Scan for the cell matching the given text and deliver its [x, y] coordinate at center. 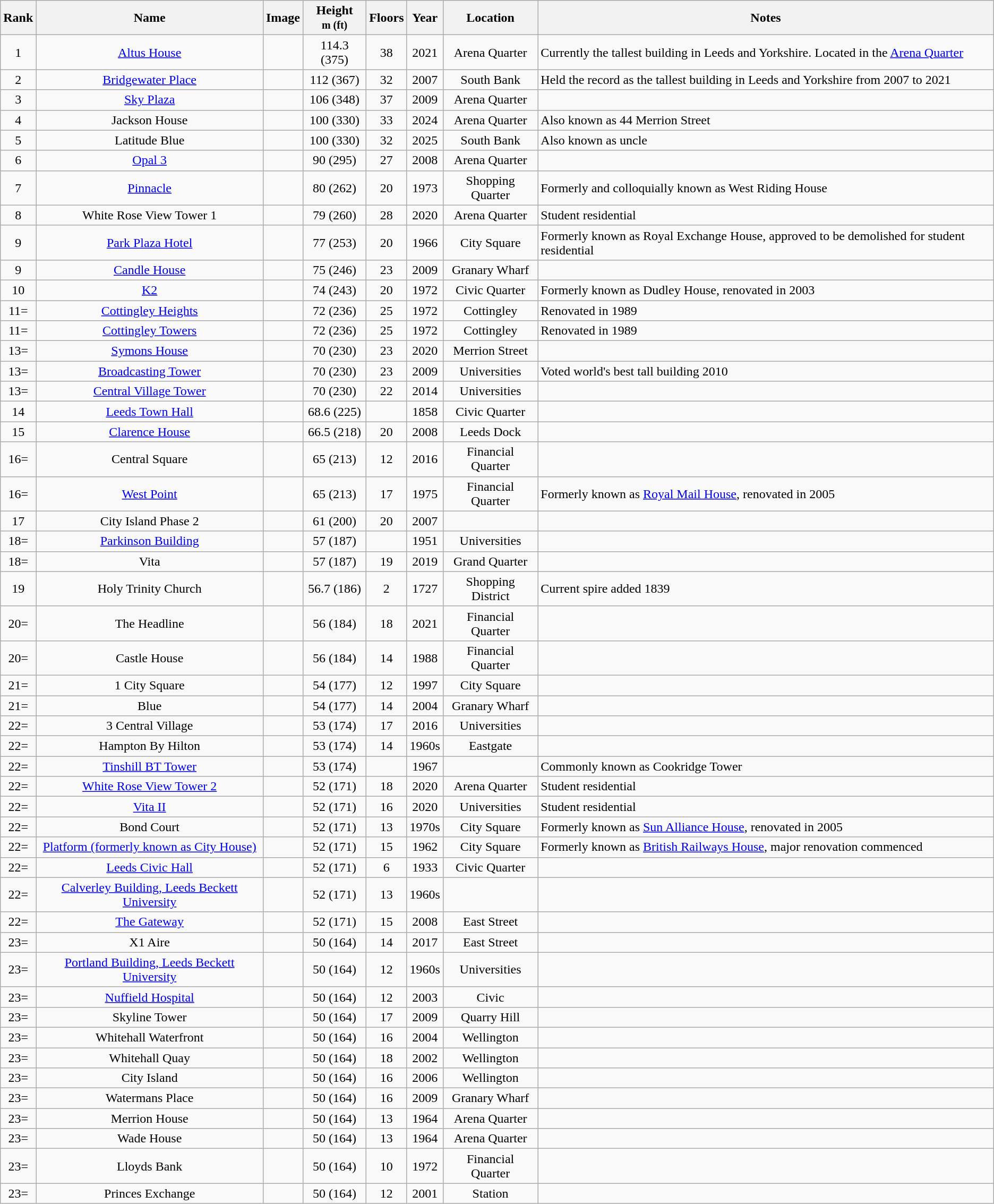
56.7 (186) [335, 588]
Blue [150, 706]
1973 [425, 188]
Notes [766, 18]
Image [282, 18]
Vita II [150, 807]
61 (200) [335, 521]
K2 [150, 290]
Nuffield Hospital [150, 997]
22 [387, 391]
Skyline Tower [150, 1017]
Castle House [150, 657]
Parkinson Building [150, 541]
Current spire added 1839 [766, 588]
Candle House [150, 270]
2019 [425, 561]
X1 Aire [150, 942]
Princes Exchange [150, 1193]
Also known as 44 Merrion Street [766, 120]
The Headline [150, 624]
106 (348) [335, 100]
Eastgate [490, 746]
1988 [425, 657]
114.3 (375) [335, 52]
Portland Building, Leeds Beckett University [150, 970]
Formerly known as Royal Exchange House, approved to be demolished for student residential [766, 242]
Wade House [150, 1139]
1933 [425, 867]
Floors [387, 18]
Location [490, 18]
Altus House [150, 52]
5 [18, 140]
112 (367) [335, 80]
Vita [150, 561]
Name [150, 18]
Heightm (ft) [335, 18]
Cottingley Towers [150, 331]
3 [18, 100]
Watermans Place [150, 1098]
1727 [425, 588]
City Island Phase 2 [150, 521]
Symons House [150, 351]
75 (246) [335, 270]
Shopping District [490, 588]
Platform (formerly known as City House) [150, 847]
90 (295) [335, 160]
27 [387, 160]
Cottingley Heights [150, 311]
1997 [425, 685]
Central Square [150, 459]
1951 [425, 541]
Leeds Civic Hall [150, 867]
Park Plaza Hotel [150, 242]
80 (262) [335, 188]
Quarry Hill [490, 1017]
Leeds Dock [490, 432]
Commonly known as Cookridge Tower [766, 766]
Broadcasting Tower [150, 371]
Shopping Quarter [490, 188]
1967 [425, 766]
8 [18, 215]
2003 [425, 997]
Formerly known as Dudley House, renovated in 2003 [766, 290]
Leeds Town Hall [150, 412]
Pinnacle [150, 188]
Held the record as the tallest building in Leeds and Yorkshire from 2007 to 2021 [766, 80]
1858 [425, 412]
68.6 (225) [335, 412]
1 City Square [150, 685]
66.5 (218) [335, 432]
33 [387, 120]
2001 [425, 1193]
1962 [425, 847]
The Gateway [150, 922]
Year [425, 18]
2002 [425, 1057]
28 [387, 215]
Clarence House [150, 432]
2024 [425, 120]
2014 [425, 391]
White Rose View Tower 1 [150, 215]
Formerly known as Sun Alliance House, renovated in 2005 [766, 827]
38 [387, 52]
77 (253) [335, 242]
Calverley Building, Leeds Beckett University [150, 894]
White Rose View Tower 2 [150, 787]
Currently the tallest building in Leeds and Yorkshire. Located in the Arena Quarter [766, 52]
Opal 3 [150, 160]
Voted world's best tall building 2010 [766, 371]
Also known as uncle [766, 140]
Holy Trinity Church [150, 588]
Civic [490, 997]
79 (260) [335, 215]
City Island [150, 1078]
West Point [150, 494]
1966 [425, 242]
74 (243) [335, 290]
2025 [425, 140]
1 [18, 52]
4 [18, 120]
Bond Court [150, 827]
Lloyds Bank [150, 1166]
Whitehall Waterfront [150, 1037]
Latitude Blue [150, 140]
Formerly and colloquially known as West Riding House [766, 188]
Bridgewater Place [150, 80]
Station [490, 1193]
2006 [425, 1078]
1975 [425, 494]
Whitehall Quay [150, 1057]
Jackson House [150, 120]
Merrion House [150, 1118]
Central Village Tower [150, 391]
2017 [425, 942]
Formerly known as British Railways House, major renovation commenced [766, 847]
Formerly known as Royal Mail House, renovated in 2005 [766, 494]
Merrion Street [490, 351]
Sky Plaza [150, 100]
1970s [425, 827]
Hampton By Hilton [150, 746]
3 Central Village [150, 726]
37 [387, 100]
Grand Quarter [490, 561]
Tinshill BT Tower [150, 766]
7 [18, 188]
Rank [18, 18]
